Identify which cell holds the provided text, then report its (X, Y) central coordinate. 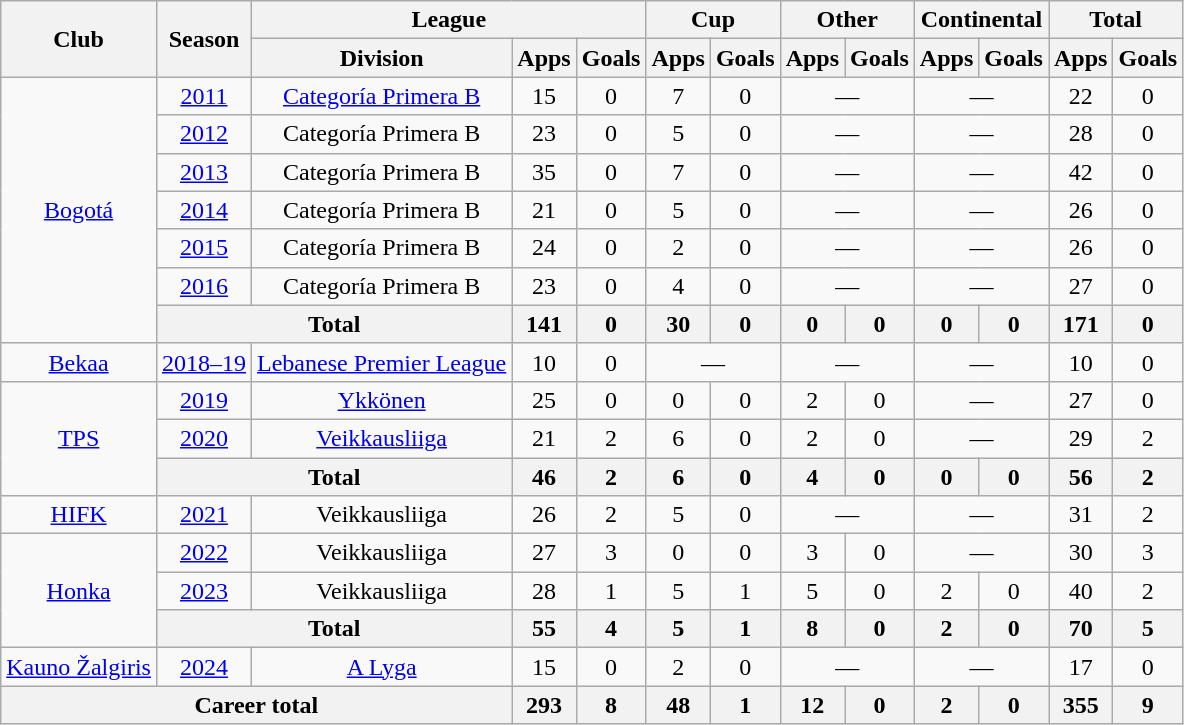
Season (204, 39)
2014 (204, 210)
2016 (204, 286)
55 (544, 629)
355 (1080, 705)
2018–19 (204, 362)
Bogotá (79, 210)
Ykkönen (382, 400)
12 (812, 705)
29 (1080, 438)
Club (79, 39)
42 (1080, 172)
24 (544, 248)
2019 (204, 400)
2013 (204, 172)
Other (847, 20)
293 (544, 705)
70 (1080, 629)
Career total (256, 705)
171 (1080, 324)
TPS (79, 438)
40 (1080, 591)
35 (544, 172)
Bekaa (79, 362)
48 (678, 705)
2021 (204, 515)
46 (544, 477)
141 (544, 324)
22 (1080, 96)
2020 (204, 438)
2024 (204, 667)
Division (382, 58)
2022 (204, 553)
Continental (981, 20)
Honka (79, 591)
31 (1080, 515)
Lebanese Premier League (382, 362)
2023 (204, 591)
17 (1080, 667)
9 (1148, 705)
56 (1080, 477)
25 (544, 400)
League (449, 20)
Kauno Žalgiris (79, 667)
A Lyga (382, 667)
Cup (713, 20)
2011 (204, 96)
2012 (204, 134)
HIFK (79, 515)
2015 (204, 248)
